Identify which cell holds the provided text, then report its [x, y] central coordinate. 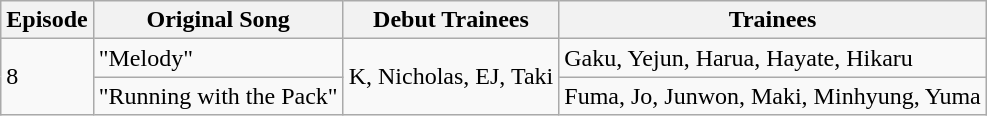
Fuma, Jo, Junwon, Maki, Minhyung, Yuma [773, 96]
"Running with the Pack" [218, 96]
K, Nicholas, EJ, Taki [451, 77]
Trainees [773, 20]
Episode [47, 20]
Debut Trainees [451, 20]
Gaku, Yejun, Harua, Hayate, Hikaru [773, 58]
"Melody" [218, 58]
Original Song [218, 20]
8 [47, 77]
